For the text-containing cell, return its midpoint in [x, y] coordinate format. 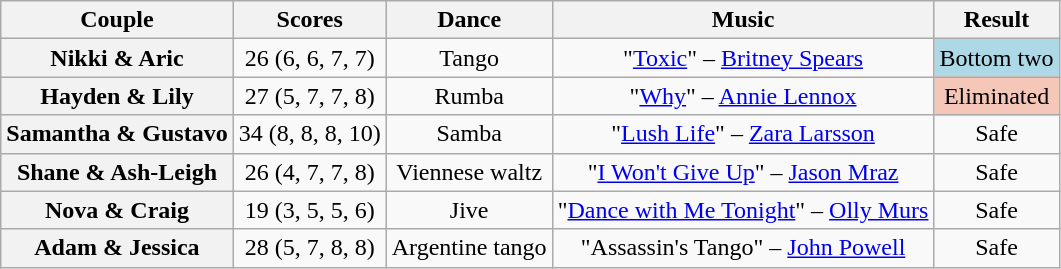
"Assassin's Tango" – John Powell [743, 248]
Shane & Ash-Leigh [117, 172]
"I Won't Give Up" – Jason Mraz [743, 172]
"Dance with Me Tonight" – Olly Murs [743, 210]
Viennese waltz [469, 172]
"Lush Life" – Zara Larsson [743, 134]
Music [743, 20]
34 (8, 8, 8, 10) [310, 134]
27 (5, 7, 7, 8) [310, 96]
Result [996, 20]
26 (4, 7, 7, 8) [310, 172]
Samba [469, 134]
Tango [469, 58]
Bottom two [996, 58]
Dance [469, 20]
Scores [310, 20]
Argentine tango [469, 248]
Jive [469, 210]
Adam & Jessica [117, 248]
26 (6, 6, 7, 7) [310, 58]
Eliminated [996, 96]
Couple [117, 20]
"Why" – Annie Lennox [743, 96]
Nova & Craig [117, 210]
28 (5, 7, 8, 8) [310, 248]
"Toxic" – Britney Spears [743, 58]
Hayden & Lily [117, 96]
Samantha & Gustavo [117, 134]
Rumba [469, 96]
Nikki & Aric [117, 58]
19 (3, 5, 5, 6) [310, 210]
